From the cell containing the given text, extract its center point as (X, Y) coordinate. 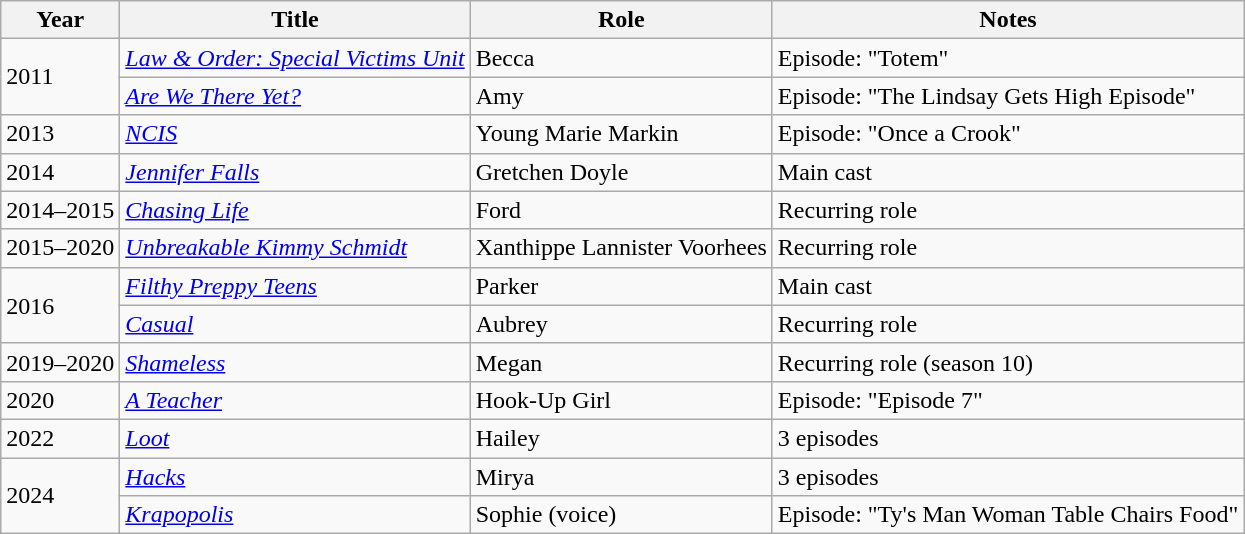
Role (621, 20)
Hacks (295, 477)
Loot (295, 438)
Sophie (voice) (621, 515)
Hailey (621, 438)
2024 (60, 496)
Gretchen Doyle (621, 172)
Shameless (295, 362)
Becca (621, 58)
Year (60, 20)
Episode: "Ty's Man Woman Table Chairs Food" (1008, 515)
Mirya (621, 477)
Chasing Life (295, 210)
Filthy Preppy Teens (295, 286)
Title (295, 20)
Casual (295, 324)
Xanthippe Lannister Voorhees (621, 248)
Episode: "Episode 7" (1008, 400)
Jennifer Falls (295, 172)
Episode: "Once a Crook" (1008, 134)
Parker (621, 286)
2019–2020 (60, 362)
Episode: "The Lindsay Gets High Episode" (1008, 96)
A Teacher (295, 400)
2011 (60, 77)
Megan (621, 362)
Are We There Yet? (295, 96)
Aubrey (621, 324)
Krapopolis (295, 515)
2016 (60, 305)
2020 (60, 400)
2014 (60, 172)
Recurring role (season 10) (1008, 362)
Amy (621, 96)
2015–2020 (60, 248)
NCIS (295, 134)
2022 (60, 438)
Hook-Up Girl (621, 400)
Ford (621, 210)
Notes (1008, 20)
Young Marie Markin (621, 134)
Episode: "Totem" (1008, 58)
Unbreakable Kimmy Schmidt (295, 248)
2014–2015 (60, 210)
2013 (60, 134)
Law & Order: Special Victims Unit (295, 58)
